Search for the cell housing the specified text and yield its (X, Y) center coordinate. 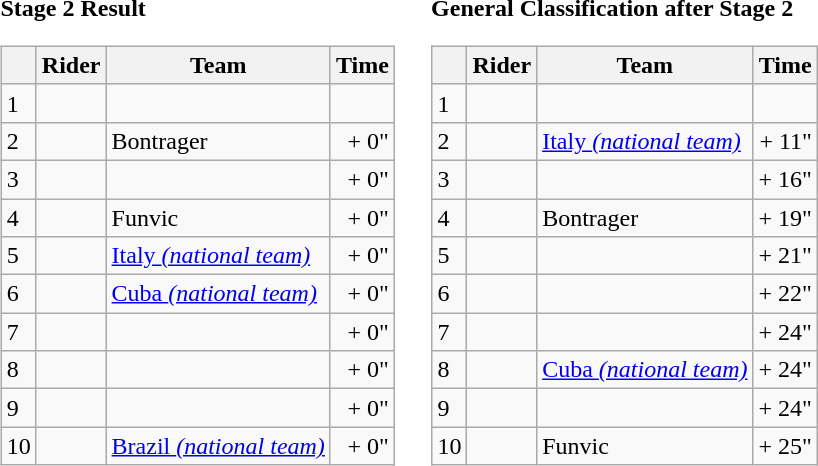
Brazil (national team) (218, 446)
+ 22" (785, 294)
+ 19" (785, 217)
+ 25" (785, 446)
+ 21" (785, 256)
+ 16" (785, 179)
+ 11" (785, 141)
